Find where the given text appears and provide that cell's center as [x, y] coordinate. 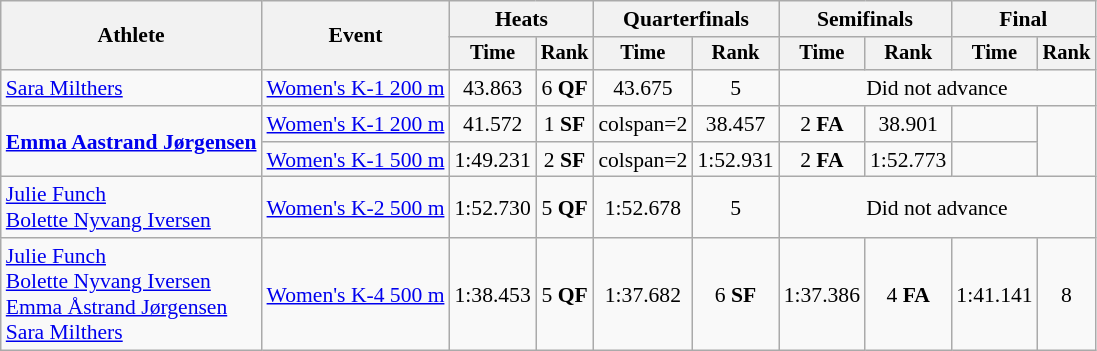
Emma Aastrand Jørgensen [132, 142]
Women's K-1 500 m [356, 160]
1:37.682 [642, 294]
Athlete [132, 36]
43.675 [642, 88]
43.863 [492, 88]
1:52.931 [735, 160]
6 SF [735, 294]
1:52.773 [908, 160]
Heats [521, 19]
1:38.453 [492, 294]
Final [1023, 19]
1:52.678 [642, 208]
Semifinals [866, 19]
Women's K-2 500 m [356, 208]
1:41.141 [994, 294]
Quarterfinals [686, 19]
Women's K-4 500 m [356, 294]
8 [1067, 294]
4 FA [908, 294]
1:49.231 [492, 160]
6 QF [565, 88]
Event [356, 36]
41.572 [492, 124]
38.457 [735, 124]
1 SF [565, 124]
Julie FunchBolette Nyvang IversenEmma Åstrand JørgensenSara Milthers [132, 294]
1:37.386 [822, 294]
38.901 [908, 124]
Julie FunchBolette Nyvang Iversen [132, 208]
2 SF [565, 160]
1:52.730 [492, 208]
Sara Milthers [132, 88]
